Identify which cell holds the provided text, then report its (X, Y) central coordinate. 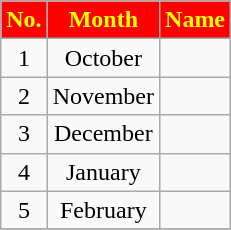
3 (24, 134)
December (103, 134)
No. (24, 20)
Month (103, 20)
Name (196, 20)
4 (24, 172)
1 (24, 58)
October (103, 58)
January (103, 172)
February (103, 210)
5 (24, 210)
November (103, 96)
2 (24, 96)
